From the cell containing the given text, extract its center point as [x, y] coordinate. 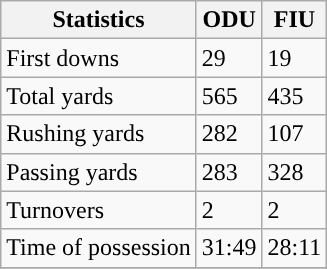
565 [229, 96]
283 [229, 172]
107 [294, 134]
28:11 [294, 248]
Turnovers [99, 210]
First downs [99, 58]
Rushing yards [99, 134]
Time of possession [99, 248]
328 [294, 172]
435 [294, 96]
19 [294, 58]
ODU [229, 20]
31:49 [229, 248]
Total yards [99, 96]
282 [229, 134]
FIU [294, 20]
Statistics [99, 20]
29 [229, 58]
Passing yards [99, 172]
